Determine the (X, Y) coordinate at the center of the cell enclosing the given text.  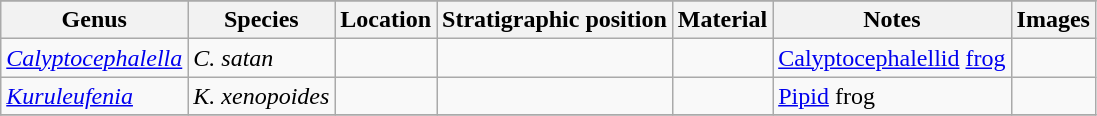
Pipid frog (892, 96)
Stratigraphic position (555, 20)
Notes (892, 20)
K. xenopoides (262, 96)
Images (1053, 20)
Calyptocephalellid frog (892, 58)
C. satan (262, 58)
Kuruleufenia (94, 96)
Species (262, 20)
Material (722, 20)
Genus (94, 20)
Calyptocephalella (94, 58)
Location (386, 20)
